For the text-containing cell, return its midpoint in (x, y) coordinate format. 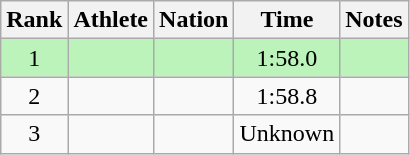
3 (34, 134)
Nation (194, 20)
1:58.8 (287, 96)
Notes (374, 20)
Time (287, 20)
Athlete (111, 20)
1:58.0 (287, 58)
1 (34, 58)
Unknown (287, 134)
2 (34, 96)
Rank (34, 20)
